For the text-containing cell, return its midpoint in [X, Y] coordinate format. 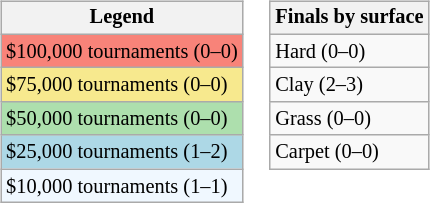
Carpet (0–0) [349, 152]
Grass (0–0) [349, 119]
$75,000 tournaments (0–0) [122, 85]
Finals by surface [349, 18]
Clay (2–3) [349, 85]
$100,000 tournaments (0–0) [122, 51]
$25,000 tournaments (1–2) [122, 152]
Legend [122, 18]
Hard (0–0) [349, 51]
$10,000 tournaments (1–1) [122, 186]
$50,000 tournaments (0–0) [122, 119]
